Identify which cell holds the provided text, then report its (x, y) central coordinate. 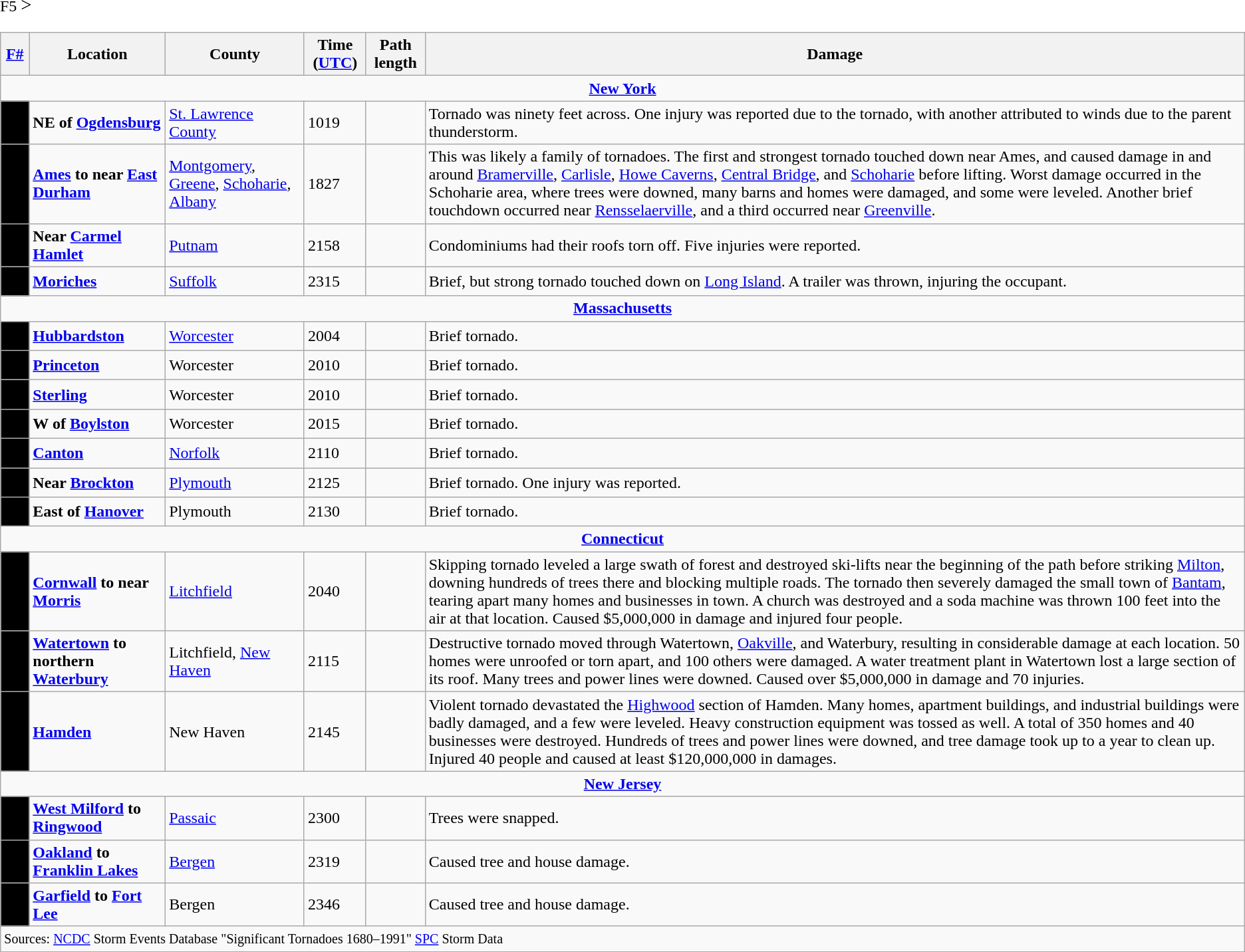
W of Boylston (97, 423)
East of Hanover (97, 512)
2004 (335, 336)
Garfield to Fort Lee (97, 904)
2300 (335, 818)
Damage (835, 55)
2319 (335, 862)
NE of Ogdensburg (97, 122)
Location (97, 55)
Putnam (235, 245)
Near Brockton (97, 483)
Moriches (97, 281)
St. Lawrence County (235, 122)
Princeton (97, 365)
Tornado was ninety feet across. One injury was reported due to the tornado, with another attributed to winds due to the parent thunderstorm. (835, 122)
2346 (335, 904)
2015 (335, 423)
Hamden (97, 731)
1827 (335, 183)
Canton (97, 453)
Massachusetts (622, 308)
2125 (335, 483)
Montgomery, Greene, Schoharie, Albany (235, 183)
Cornwall to near Morris (97, 592)
Litchfield (235, 592)
2130 (335, 512)
Suffolk (235, 281)
Passaic (235, 818)
Ames to near East Durham (97, 183)
2158 (335, 245)
Time (UTC) (335, 55)
1019 (335, 122)
2145 (335, 731)
2115 (335, 661)
2315 (335, 281)
2040 (335, 592)
New Jersey (622, 784)
Hubbardston (97, 336)
New York (622, 88)
Litchfield, New Haven (235, 661)
Watertown to northern Waterbury (97, 661)
Sources: NCDC Storm Events Database "Significant Tornadoes 1680–1991" SPC Storm Data (622, 939)
F# (15, 55)
Path length (395, 55)
Trees were snapped. (835, 818)
Near Carmel Hamlet (97, 245)
Connecticut (622, 539)
Brief, but strong tornado touched down on Long Island. A trailer was thrown, injuring the occupant. (835, 281)
2110 (335, 453)
Sterling (97, 394)
West Milford to Ringwood (97, 818)
Norfolk (235, 453)
Oakland to Franklin Lakes (97, 862)
Condominiums had their roofs torn off. Five injuries were reported. (835, 245)
Brief tornado. One injury was reported. (835, 483)
New Haven (235, 731)
County (235, 55)
